Scan for the cell matching the given text and deliver its [X, Y] coordinate at center. 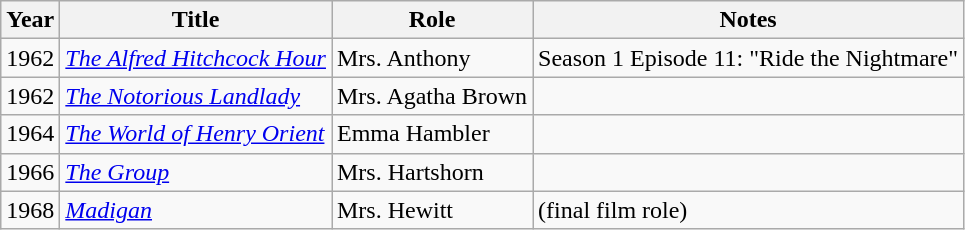
Mrs. Hartshorn [432, 172]
The Group [196, 172]
The Alfred Hitchcock Hour [196, 58]
(final film role) [748, 210]
1964 [30, 134]
Year [30, 20]
1968 [30, 210]
The Notorious Landlady [196, 96]
Emma Hambler [432, 134]
1966 [30, 172]
Mrs. Anthony [432, 58]
Mrs. Hewitt [432, 210]
Madigan [196, 210]
Notes [748, 20]
Mrs. Agatha Brown [432, 96]
Title [196, 20]
Season 1 Episode 11: "Ride the Nightmare" [748, 58]
The World of Henry Orient [196, 134]
Role [432, 20]
